Provide the [X, Y] coordinate of the cell's center where the given text is located.  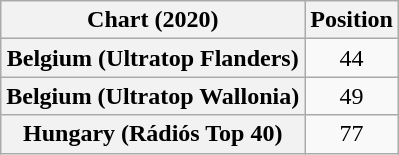
Belgium (Ultratop Flanders) [153, 58]
77 [352, 134]
44 [352, 58]
Belgium (Ultratop Wallonia) [153, 96]
49 [352, 96]
Position [352, 20]
Chart (2020) [153, 20]
Hungary (Rádiós Top 40) [153, 134]
